Identify which cell holds the provided text, then report its (X, Y) central coordinate. 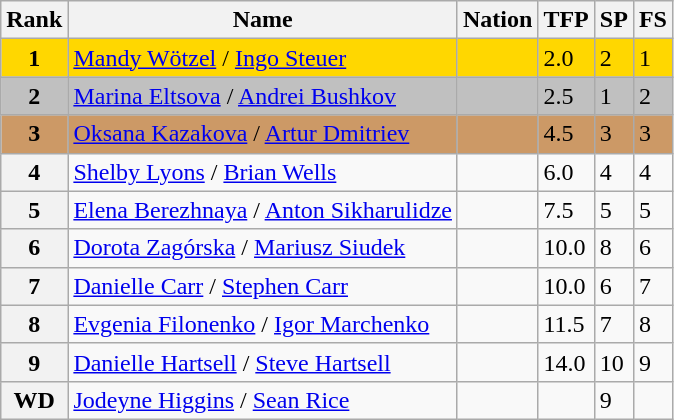
Evgenia Filonenko / Igor Marchenko (263, 324)
Name (263, 20)
Jodeyne Higgins / Sean Rice (263, 400)
7.5 (566, 210)
Marina Eltsova / Andrei Bushkov (263, 96)
WD (34, 400)
2.0 (566, 58)
4.5 (566, 134)
Dorota Zagórska / Mariusz Siudek (263, 248)
TFP (566, 20)
Mandy Wötzel / Ingo Steuer (263, 58)
FS (652, 20)
2.5 (566, 96)
Danielle Carr / Stephen Carr (263, 286)
6.0 (566, 172)
Nation (497, 20)
SP (614, 20)
Elena Berezhnaya / Anton Sikharulidze (263, 210)
Oksana Kazakova / Artur Dmitriev (263, 134)
Shelby Lyons / Brian Wells (263, 172)
14.0 (566, 362)
11.5 (566, 324)
Rank (34, 20)
Danielle Hartsell / Steve Hartsell (263, 362)
10 (614, 362)
